Determine the [X, Y] coordinate at the center of the cell enclosing the given text.  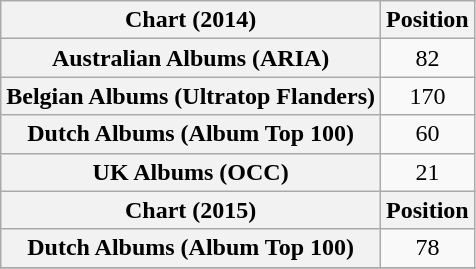
170 [428, 96]
82 [428, 58]
UK Albums (OCC) [191, 172]
21 [428, 172]
Chart (2014) [191, 20]
Belgian Albums (Ultratop Flanders) [191, 96]
Australian Albums (ARIA) [191, 58]
60 [428, 134]
Chart (2015) [191, 210]
78 [428, 248]
